Find where the given text appears and provide that cell's center as (x, y) coordinate. 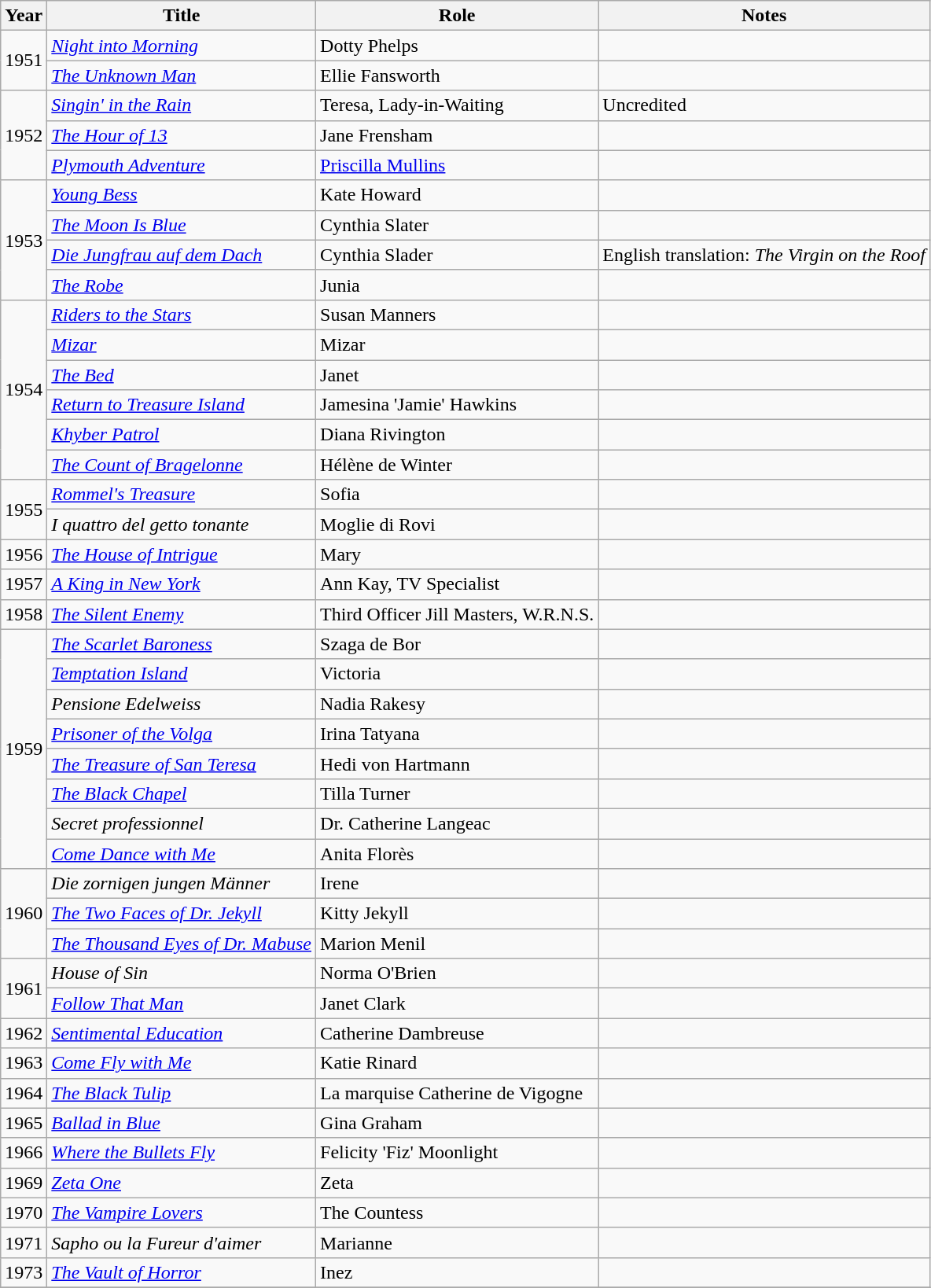
Zeta (458, 1183)
Teresa, Lady-in-Waiting (458, 105)
Temptation Island (182, 674)
Role (458, 16)
A King in New York (182, 584)
1965 (24, 1123)
Prisoner of the Volga (182, 734)
Diana Rivington (458, 435)
Jane Frensham (458, 135)
The Count of Bragelonne (182, 465)
1963 (24, 1063)
Norma O'Brien (458, 973)
Victoria (458, 674)
1969 (24, 1183)
Susan Manners (458, 315)
Title (182, 16)
Singin' in the Rain (182, 105)
The Moon Is Blue (182, 225)
Mary (458, 554)
The Thousand Eyes of Dr. Mabuse (182, 944)
Return to Treasure Island (182, 405)
1960 (24, 914)
Die zornigen jungen Männer (182, 884)
Come Dance with Me (182, 853)
Where the Bullets Fly (182, 1153)
Janet (458, 375)
The Black Tulip (182, 1093)
Moglie di Rovi (458, 524)
Come Fly with Me (182, 1063)
Jamesina 'Jamie' Hawkins (458, 405)
Nadia Rakesy (458, 704)
1973 (24, 1272)
The House of Intrigue (182, 554)
Tilla Turner (458, 793)
Dr. Catherine Langeac (458, 823)
Rommel's Treasure (182, 495)
House of Sin (182, 973)
Marianne (458, 1242)
Kate Howard (458, 195)
Third Officer Jill Masters, W.R.N.S. (458, 614)
Die Jungfrau auf dem Dach (182, 255)
Junia (458, 285)
1958 (24, 614)
1952 (24, 135)
Ballad in Blue (182, 1123)
The Two Faces of Dr. Jekyll (182, 914)
Notes (764, 16)
The Robe (182, 285)
Plymouth Adventure (182, 165)
Szaga de Bor (458, 644)
Anita Florès (458, 853)
Secret professionnel (182, 823)
Follow That Man (182, 1003)
1970 (24, 1213)
The Countess (458, 1213)
Janet Clark (458, 1003)
Uncredited (764, 105)
1959 (24, 749)
The Vault of Horror (182, 1272)
Khyber Patrol (182, 435)
1951 (24, 61)
The Bed (182, 375)
Katie Rinard (458, 1063)
The Hour of 13 (182, 135)
1953 (24, 240)
Irina Tatyana (458, 734)
Cynthia Slater (458, 225)
1966 (24, 1153)
1957 (24, 584)
The Scarlet Baroness (182, 644)
1971 (24, 1242)
Sentimental Education (182, 1033)
La marquise Catherine de Vigogne (458, 1093)
Year (24, 16)
Hélène de Winter (458, 465)
The Unknown Man (182, 75)
Zeta One (182, 1183)
The Vampire Lovers (182, 1213)
Hedi von Hartmann (458, 764)
Dotty Phelps (458, 46)
Inez (458, 1272)
The Silent Enemy (182, 614)
The Black Chapel (182, 793)
The Treasure of San Teresa (182, 764)
Cynthia Slader (458, 255)
Pensione Edelweiss (182, 704)
Ellie Fansworth (458, 75)
1956 (24, 554)
Sofia (458, 495)
Felicity 'Fiz' Moonlight (458, 1153)
Gina Graham (458, 1123)
Ann Kay, TV Specialist (458, 584)
1955 (24, 510)
Riders to the Stars (182, 315)
Sapho ou la Fureur d'aimer (182, 1242)
Night into Morning (182, 46)
Marion Menil (458, 944)
Priscilla Mullins (458, 165)
Young Bess (182, 195)
1962 (24, 1033)
I quattro del getto tonante (182, 524)
Irene (458, 884)
1954 (24, 389)
Catherine Dambreuse (458, 1033)
English translation: The Virgin on the Roof (764, 255)
1961 (24, 988)
Kitty Jekyll (458, 914)
1964 (24, 1093)
